Find where the given text appears and provide that cell's center as [X, Y] coordinate. 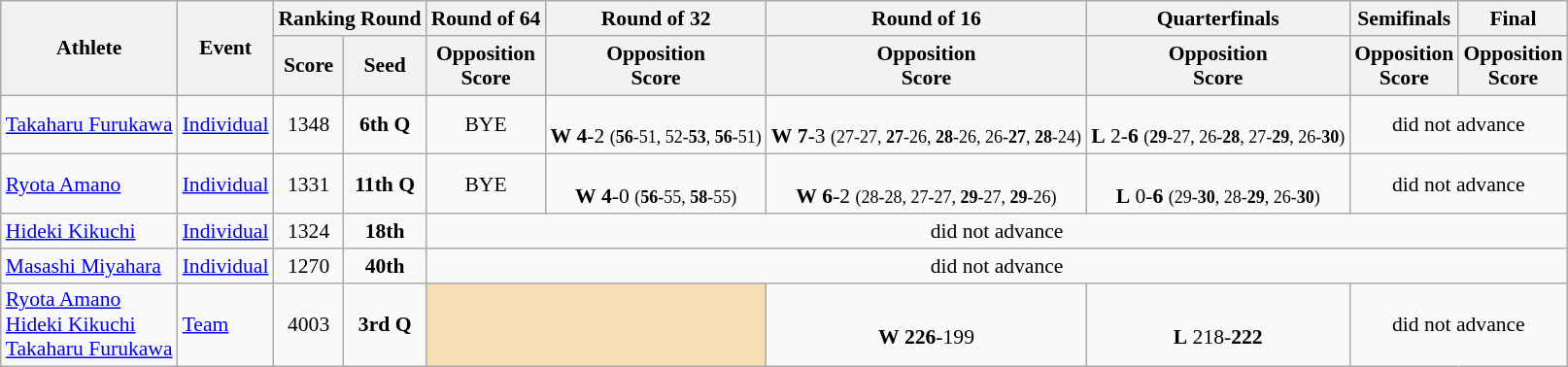
3rd Q [385, 324]
Score [308, 66]
L 218-222 [1218, 324]
Athlete [89, 49]
Seed [385, 66]
1348 [308, 124]
Round of 16 [927, 18]
4003 [308, 324]
Hideki Kikuchi [89, 231]
W 4-0 (56-55, 58-55) [655, 184]
Semifinals [1404, 18]
1270 [308, 266]
W 226-199 [927, 324]
11th Q [385, 184]
Event [225, 49]
Team [225, 324]
Final [1513, 18]
Ryota Amano [89, 184]
18th [385, 231]
Ryota AmanoHideki KikuchiTakaharu Furukawa [89, 324]
40th [385, 266]
6th Q [385, 124]
L 2-6 (29-27, 26-28, 27-29, 26-30) [1218, 124]
Ranking Round [350, 18]
Round of 32 [655, 18]
Quarterfinals [1218, 18]
Takaharu Furukawa [89, 124]
W 6-2 (28-28, 27-27, 29-27, 29-26) [927, 184]
L 0-6 (29-30, 28-29, 26-30) [1218, 184]
W 7-3 (27-27, 27-26, 28-26, 26-27, 28-24) [927, 124]
W 4-2 (56-51, 52-53, 56-51) [655, 124]
Round of 64 [486, 18]
Masashi Miyahara [89, 266]
1324 [308, 231]
1331 [308, 184]
